Find where the given text appears and provide that cell's center as [X, Y] coordinate. 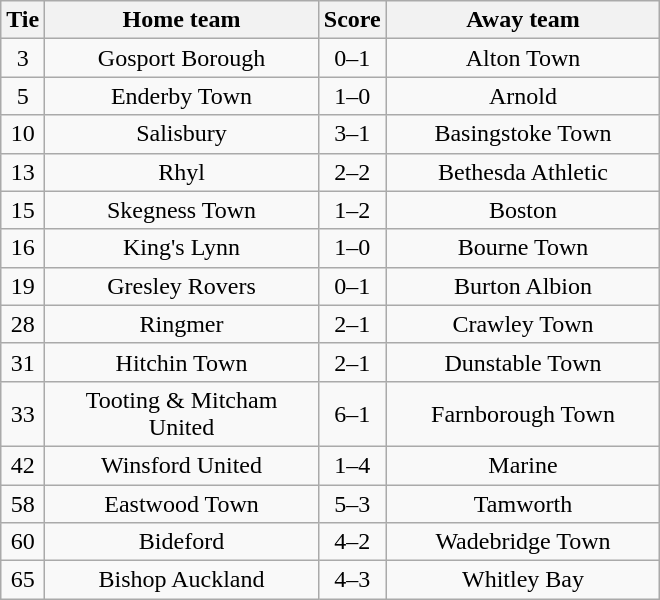
1–2 [352, 210]
Tooting & Mitcham United [182, 414]
65 [23, 580]
Bethesda Athletic [523, 172]
Gosport Borough [182, 58]
Ringmer [182, 324]
3 [23, 58]
60 [23, 542]
Arnold [523, 96]
Rhyl [182, 172]
33 [23, 414]
16 [23, 248]
6–1 [352, 414]
Alton Town [523, 58]
31 [23, 362]
Salisbury [182, 134]
Eastwood Town [182, 503]
Whitley Bay [523, 580]
Away team [523, 20]
3–1 [352, 134]
Skegness Town [182, 210]
Marine [523, 465]
Farnborough Town [523, 414]
Home team [182, 20]
Burton Albion [523, 286]
15 [23, 210]
Dunstable Town [523, 362]
Bourne Town [523, 248]
Wadebridge Town [523, 542]
Tamworth [523, 503]
Boston [523, 210]
Gresley Rovers [182, 286]
Tie [23, 20]
King's Lynn [182, 248]
19 [23, 286]
Enderby Town [182, 96]
Score [352, 20]
Bishop Auckland [182, 580]
42 [23, 465]
10 [23, 134]
Basingstoke Town [523, 134]
4–2 [352, 542]
5 [23, 96]
28 [23, 324]
13 [23, 172]
1–4 [352, 465]
Winsford United [182, 465]
Crawley Town [523, 324]
2–2 [352, 172]
4–3 [352, 580]
Bideford [182, 542]
Hitchin Town [182, 362]
58 [23, 503]
5–3 [352, 503]
